Provide the [x, y] coordinate of the cell's center where the given text is located.  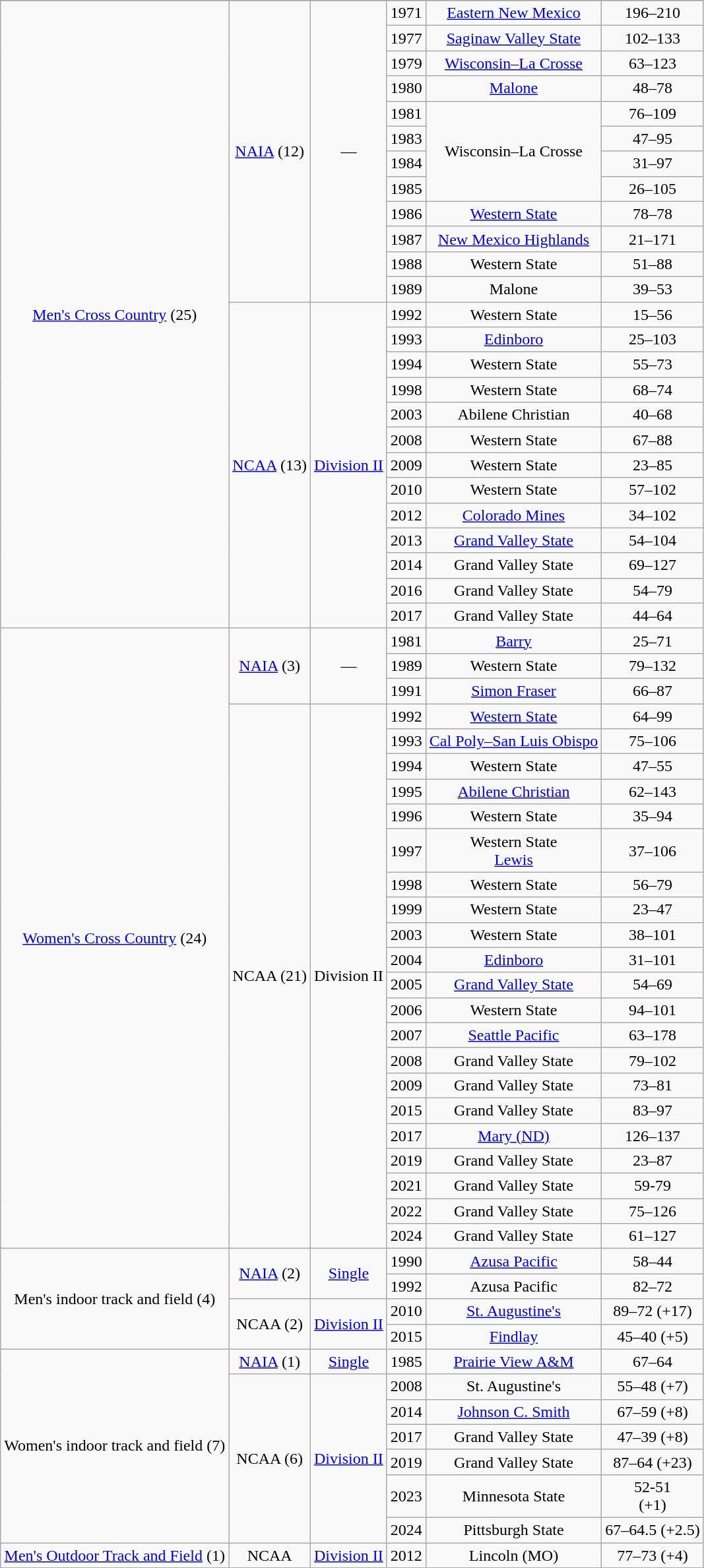
35–94 [653, 817]
58–44 [653, 1261]
NCAA (6) [270, 1458]
54–79 [653, 590]
87–64 (+23) [653, 1462]
26–105 [653, 189]
Men's Outdoor Track and Field (1) [115, 1555]
23–47 [653, 910]
21–171 [653, 239]
37–106 [653, 851]
67–59 (+8) [653, 1412]
68–74 [653, 390]
66–87 [653, 691]
79–102 [653, 1060]
NCAA (21) [270, 976]
Simon Fraser [513, 691]
Seattle Pacific [513, 1035]
73–81 [653, 1085]
NAIA (1) [270, 1362]
1997 [406, 851]
196–210 [653, 13]
67–88 [653, 440]
2005 [406, 985]
1990 [406, 1261]
67–64 [653, 1362]
Men's Cross Country (25) [115, 315]
1977 [406, 38]
1996 [406, 817]
2006 [406, 1010]
Eastern New Mexico [513, 13]
34–102 [653, 515]
Saginaw Valley State [513, 38]
1983 [406, 139]
2013 [406, 540]
Colorado Mines [513, 515]
31–101 [653, 960]
Women's Cross Country (24) [115, 938]
77–73 (+4) [653, 1555]
47–55 [653, 767]
54–104 [653, 540]
45–40 (+5) [653, 1336]
56–79 [653, 885]
1987 [406, 239]
2021 [406, 1186]
23–85 [653, 465]
38–101 [653, 935]
78–78 [653, 214]
89–72 (+17) [653, 1311]
15–56 [653, 315]
Lincoln (MO) [513, 1555]
NCAA (2) [270, 1324]
75–126 [653, 1211]
75–106 [653, 741]
25–103 [653, 340]
Minnesota State [513, 1496]
52-51(+1) [653, 1496]
2022 [406, 1211]
NCAA (13) [270, 466]
83–97 [653, 1110]
64–99 [653, 716]
2004 [406, 960]
1979 [406, 63]
Prairie View A&M [513, 1362]
Barry [513, 641]
Mary (ND) [513, 1135]
102–133 [653, 38]
NAIA (3) [270, 666]
23–87 [653, 1161]
55–73 [653, 365]
126–137 [653, 1135]
61–127 [653, 1236]
2016 [406, 590]
1971 [406, 13]
55–48 (+7) [653, 1387]
39–53 [653, 289]
48–78 [653, 88]
Johnson C. Smith [513, 1412]
Pittsburgh State [513, 1530]
79–132 [653, 666]
62–143 [653, 792]
59-79 [653, 1186]
NAIA (12) [270, 152]
94–101 [653, 1010]
NCAA [270, 1555]
63–178 [653, 1035]
2023 [406, 1496]
New Mexico Highlands [513, 239]
69–127 [653, 565]
Men's indoor track and field (4) [115, 1299]
Western StateLewis [513, 851]
1984 [406, 164]
Findlay [513, 1336]
57–102 [653, 490]
44–64 [653, 615]
51–88 [653, 264]
47–95 [653, 139]
63–123 [653, 63]
40–68 [653, 415]
1988 [406, 264]
54–69 [653, 985]
NAIA (2) [270, 1274]
Cal Poly–San Luis Obispo [513, 741]
2007 [406, 1035]
67–64.5 (+2.5) [653, 1530]
76–109 [653, 113]
31–97 [653, 164]
25–71 [653, 641]
47–39 (+8) [653, 1437]
1999 [406, 910]
Women's indoor track and field (7) [115, 1446]
1991 [406, 691]
1995 [406, 792]
82–72 [653, 1286]
1980 [406, 88]
1986 [406, 214]
